Return (X, Y) of the center of cell containing provided text 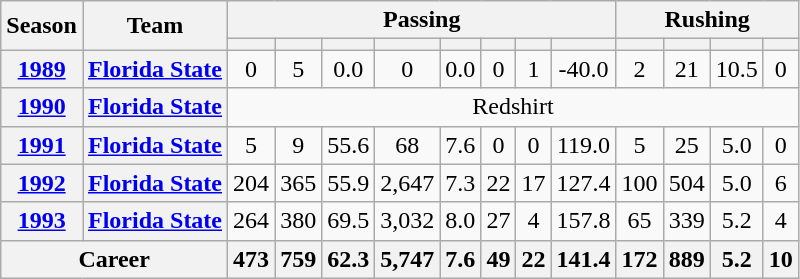
-40.0 (584, 69)
5,747 (408, 259)
204 (252, 183)
69.5 (348, 221)
2,647 (408, 183)
Rushing (707, 20)
9 (298, 145)
1989 (42, 69)
62.3 (348, 259)
55.9 (348, 183)
25 (686, 145)
10 (780, 259)
1 (534, 69)
7.3 (460, 183)
Passing (422, 20)
339 (686, 221)
1990 (42, 107)
Team (154, 26)
1991 (42, 145)
1992 (42, 183)
21 (686, 69)
119.0 (584, 145)
68 (408, 145)
17 (534, 183)
8.0 (460, 221)
27 (498, 221)
Redshirt (514, 107)
504 (686, 183)
55.6 (348, 145)
172 (640, 259)
127.4 (584, 183)
3,032 (408, 221)
100 (640, 183)
1993 (42, 221)
141.4 (584, 259)
65 (640, 221)
380 (298, 221)
889 (686, 259)
Career (114, 259)
759 (298, 259)
264 (252, 221)
2 (640, 69)
473 (252, 259)
365 (298, 183)
10.5 (736, 69)
6 (780, 183)
157.8 (584, 221)
Season (42, 26)
49 (498, 259)
